Detect which cell encompasses the target text, then output its (X, Y) center coordinate. 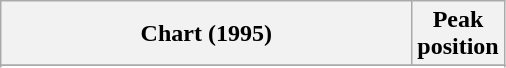
Peakposition (458, 34)
Chart (1995) (206, 34)
